Determine the (x, y) coordinate at the center of the cell enclosing the given text.  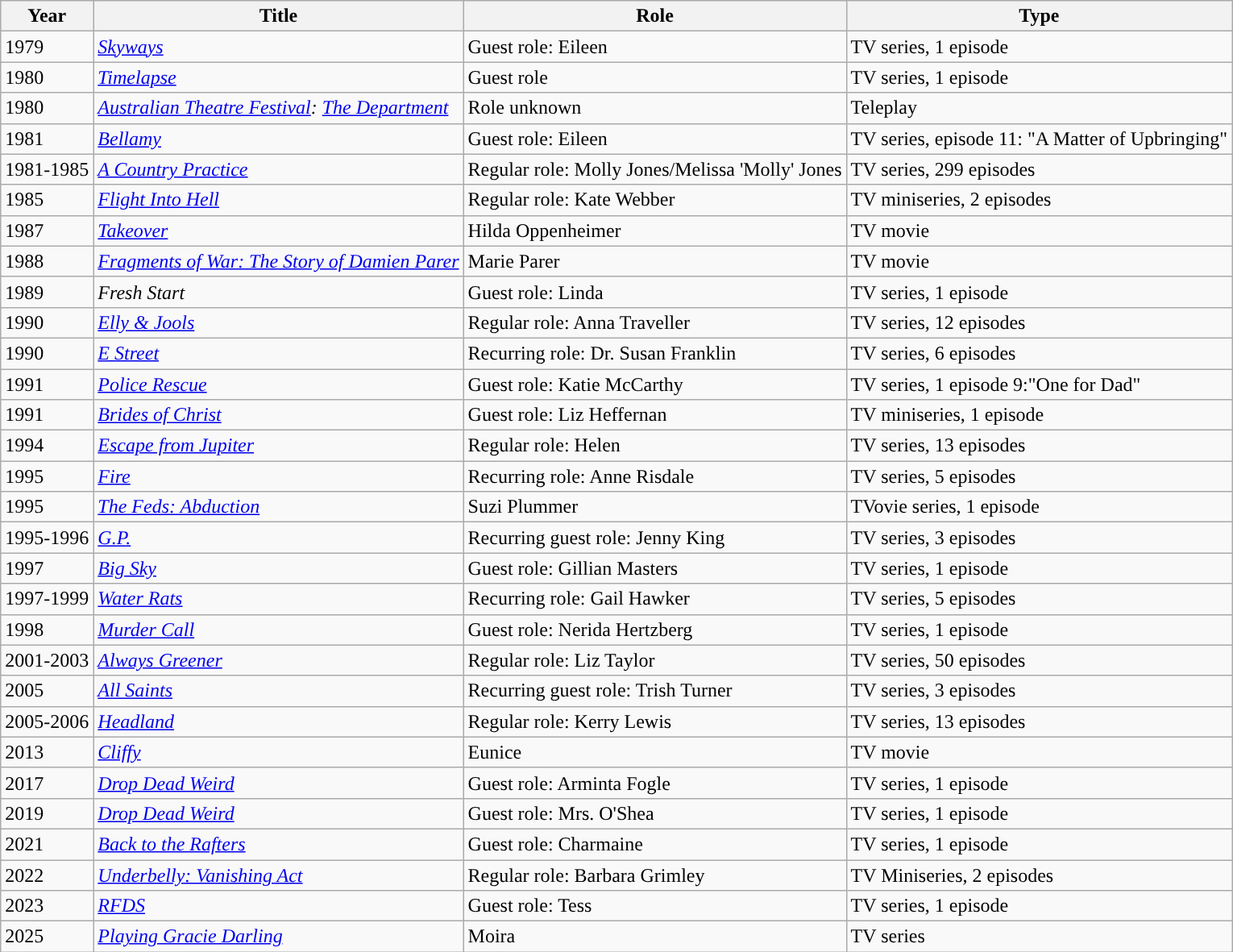
TV Miniseries, 2 episodes (1040, 875)
Eunice (654, 752)
1988 (47, 261)
Takeover (279, 231)
Elly & Jools (279, 322)
Fragments of War: The Story of Damien Parer (279, 261)
Regular role: Kate Webber (654, 200)
TV series, episode 11: "A Matter of Upbringing" (1040, 139)
Suzi Plummer (654, 507)
Guest role: Arminta Fogle (654, 783)
Recurring guest role: Trish Turner (654, 691)
Guest role: Nerida Hertzberg (654, 630)
1979 (47, 47)
Water Rats (279, 599)
Underbelly: Vanishing Act (279, 875)
2005-2006 (47, 721)
Role (654, 16)
Always Greener (279, 660)
TV miniseries, 1 episode (1040, 415)
Guest role: Linda (654, 292)
RFDS (279, 906)
1987 (47, 231)
Guest role: Katie McCarthy (654, 385)
The Feds: Abduction (279, 507)
Title (279, 16)
Guest role: Tess (654, 906)
TV series (1040, 937)
TV series, 1 episode 9:"One for Dad" (1040, 385)
Regular role: Molly Jones/Melissa 'Molly' Jones (654, 169)
Brides of Christ (279, 415)
Guest role: Liz Heffernan (654, 415)
Big Sky (279, 568)
Flight Into Hell (279, 200)
Hilda Oppenheimer (654, 231)
Recurring guest role: Jenny King (654, 538)
Murder Call (279, 630)
Recurring role: Dr. Susan Franklin (654, 353)
Teleplay (1040, 108)
A Country Practice (279, 169)
Guest role: Mrs. O'Shea (654, 813)
Escape from Jupiter (279, 446)
Playing Gracie Darling (279, 937)
1989 (47, 292)
Fire (279, 476)
2025 (47, 937)
Year (47, 16)
1985 (47, 200)
Guest role (654, 77)
Guest role: Gillian Masters (654, 568)
2022 (47, 875)
2017 (47, 783)
Bellamy (279, 139)
TV series, 12 episodes (1040, 322)
TV series, 50 episodes (1040, 660)
Marie Parer (654, 261)
1995-1996 (47, 538)
Regular role: Liz Taylor (654, 660)
2021 (47, 844)
2013 (47, 752)
Role unknown (654, 108)
TV miniseries, 2 episodes (1040, 200)
Skyways (279, 47)
Regular role: Helen (654, 446)
1998 (47, 630)
1997 (47, 568)
Back to the Rafters (279, 844)
Regular role: Barbara Grimley (654, 875)
Type (1040, 16)
2019 (47, 813)
Police Rescue (279, 385)
TV series, 6 episodes (1040, 353)
1994 (47, 446)
TVovie series, 1 episode (1040, 507)
Recurring role: Anne Risdale (654, 476)
1981 (47, 139)
2023 (47, 906)
2005 (47, 691)
Moira (654, 937)
Regular role: Anna Traveller (654, 322)
Headland (279, 721)
Guest role: Charmaine (654, 844)
G.P. (279, 538)
Australian Theatre Festival: The Department (279, 108)
Fresh Start (279, 292)
2001-2003 (47, 660)
Timelapse (279, 77)
E Street (279, 353)
1981-1985 (47, 169)
All Saints (279, 691)
Recurring role: Gail Hawker (654, 599)
TV series, 299 episodes (1040, 169)
Regular role: Kerry Lewis (654, 721)
Cliffy (279, 752)
1997-1999 (47, 599)
